Extract the [x, y] coordinate from the center of the cell holding the provided text.  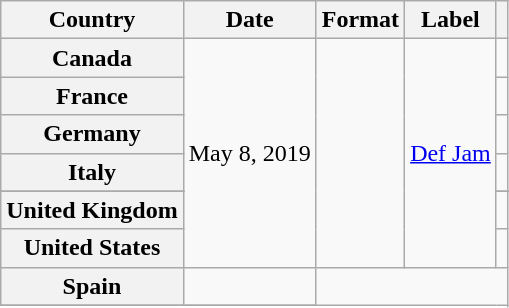
Spain [92, 286]
Country [92, 20]
Label [451, 20]
May 8, 2019 [250, 153]
Def Jam [451, 153]
Canada [92, 58]
Italy [92, 172]
Date [250, 20]
Format [360, 20]
United States [92, 248]
Germany [92, 134]
France [92, 96]
United Kingdom [92, 210]
